Return the (X, Y) coordinate for the center point of the cell that contains the specified text.  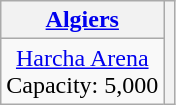
Harcha ArenaCapacity: 5,000 (82, 72)
Algiers (82, 20)
